Detect which cell encompasses the target text, then output its (x, y) center coordinate. 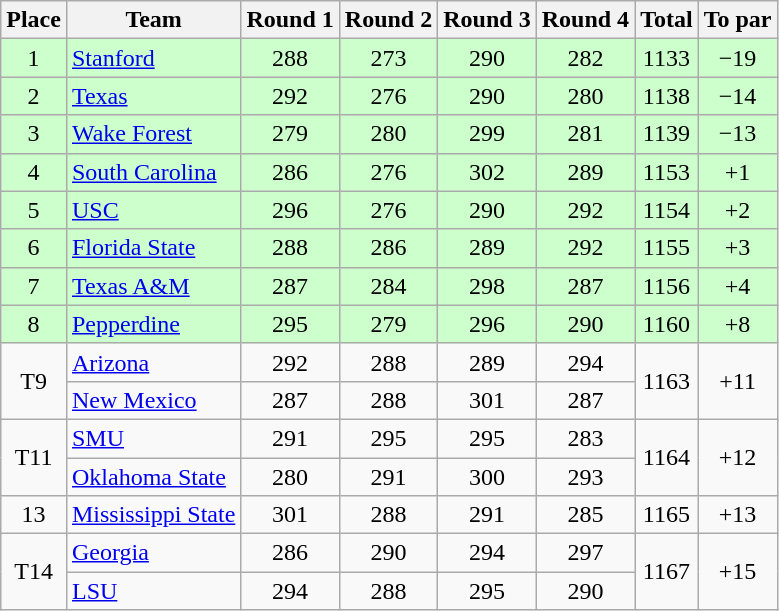
13 (34, 515)
300 (487, 477)
Round 1 (290, 20)
LSU (153, 591)
Round 4 (585, 20)
Florida State (153, 248)
302 (487, 172)
5 (34, 210)
8 (34, 324)
T14 (34, 572)
6 (34, 248)
+12 (738, 457)
1153 (667, 172)
Stanford (153, 58)
Wake Forest (153, 134)
New Mexico (153, 400)
Arizona (153, 362)
Mississippi State (153, 515)
4 (34, 172)
+1 (738, 172)
1139 (667, 134)
285 (585, 515)
Texas A&M (153, 286)
+13 (738, 515)
Georgia (153, 553)
1154 (667, 210)
298 (487, 286)
Oklahoma State (153, 477)
Total (667, 20)
Pepperdine (153, 324)
+8 (738, 324)
1165 (667, 515)
+11 (738, 381)
South Carolina (153, 172)
297 (585, 553)
SMU (153, 438)
1167 (667, 572)
1155 (667, 248)
Place (34, 20)
+2 (738, 210)
284 (388, 286)
2 (34, 96)
3 (34, 134)
USC (153, 210)
+15 (738, 572)
T11 (34, 457)
1156 (667, 286)
299 (487, 134)
Team (153, 20)
Round 3 (487, 20)
1 (34, 58)
1163 (667, 381)
T9 (34, 381)
293 (585, 477)
282 (585, 58)
283 (585, 438)
+4 (738, 286)
7 (34, 286)
281 (585, 134)
−13 (738, 134)
−19 (738, 58)
Texas (153, 96)
1160 (667, 324)
+3 (738, 248)
1133 (667, 58)
1164 (667, 457)
273 (388, 58)
Round 2 (388, 20)
1138 (667, 96)
−14 (738, 96)
To par (738, 20)
